Detect which cell encompasses the target text, then output its [x, y] center coordinate. 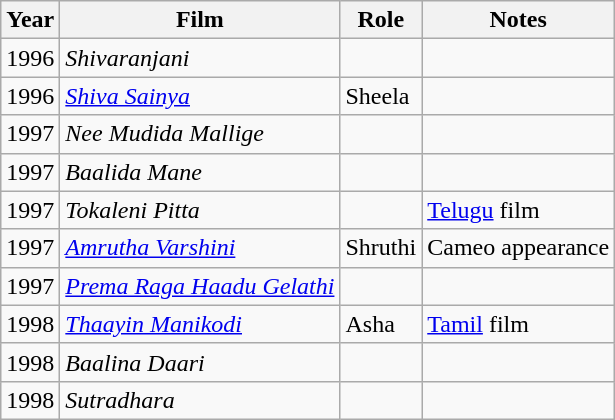
Baalina Daari [200, 362]
Telugu film [518, 210]
Amrutha Varshini [200, 248]
Asha [381, 324]
Role [381, 20]
Prema Raga Haadu Gelathi [200, 286]
Thaayin Manikodi [200, 324]
Year [30, 20]
Cameo appearance [518, 248]
Nee Mudida Mallige [200, 134]
Baalida Mane [200, 172]
Sheela [381, 96]
Shruthi [381, 248]
Shivaranjani [200, 58]
Tamil film [518, 324]
Shiva Sainya [200, 96]
Sutradhara [200, 400]
Film [200, 20]
Notes [518, 20]
Tokaleni Pitta [200, 210]
